Scan for the cell matching the given text and deliver its (X, Y) coordinate at center. 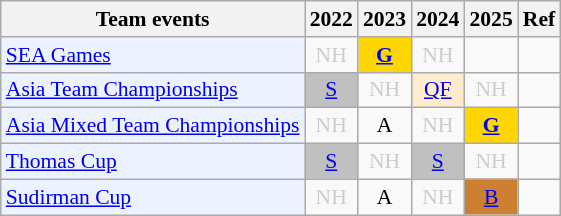
Asia Team Championships (153, 90)
2024 (438, 19)
QF (438, 90)
2023 (384, 19)
Team events (153, 19)
Ref (539, 19)
SEA Games (153, 55)
Sudirman Cup (153, 197)
2025 (490, 19)
B (490, 197)
2022 (332, 19)
Asia Mixed Team Championships (153, 126)
Thomas Cup (153, 162)
